Scan for the cell matching the given text and deliver its [X, Y] coordinate at center. 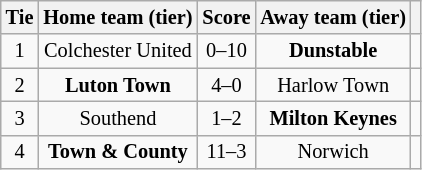
Southend [118, 118]
Away team (tier) [332, 17]
Score [226, 17]
4–0 [226, 85]
Milton Keynes [332, 118]
Tie [20, 17]
Colchester United [118, 51]
Norwich [332, 152]
Luton Town [118, 85]
Home team (tier) [118, 17]
Dunstable [332, 51]
Harlow Town [332, 85]
Town & County [118, 152]
2 [20, 85]
1 [20, 51]
3 [20, 118]
0–10 [226, 51]
4 [20, 152]
1–2 [226, 118]
11–3 [226, 152]
